Capture the cell that displays the provided text and extract its (x, y) central coordinate. 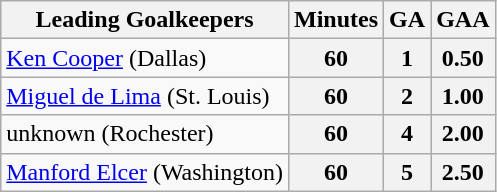
2.50 (463, 172)
1.00 (463, 96)
4 (408, 134)
1 (408, 58)
5 (408, 172)
Miguel de Lima (St. Louis) (145, 96)
Ken Cooper (Dallas) (145, 58)
Leading Goalkeepers (145, 20)
Minutes (336, 20)
unknown (Rochester) (145, 134)
Manford Elcer (Washington) (145, 172)
2 (408, 96)
GA (408, 20)
0.50 (463, 58)
GAA (463, 20)
2.00 (463, 134)
